Detect which cell encompasses the target text, then output its [x, y] center coordinate. 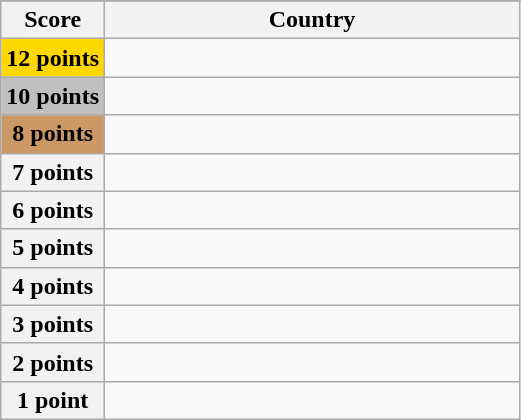
Country [312, 20]
8 points [53, 134]
1 point [53, 400]
6 points [53, 210]
3 points [53, 324]
5 points [53, 248]
4 points [53, 286]
10 points [53, 96]
2 points [53, 362]
Score [53, 20]
7 points [53, 172]
12 points [53, 58]
